Capture the cell that displays the provided text and extract its (x, y) central coordinate. 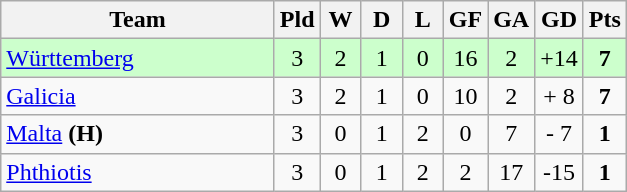
GF (465, 20)
17 (512, 172)
Württemberg (138, 58)
- 7 (560, 134)
Phthiotis (138, 172)
10 (465, 96)
GA (512, 20)
W (340, 20)
Pld (297, 20)
GD (560, 20)
L (422, 20)
16 (465, 58)
Galicia (138, 96)
+14 (560, 58)
D (382, 20)
Team (138, 20)
Malta (H) (138, 134)
+ 8 (560, 96)
Pts (604, 20)
-15 (560, 172)
